Output the (x, y) coordinate of the center of the cell containing the given text.  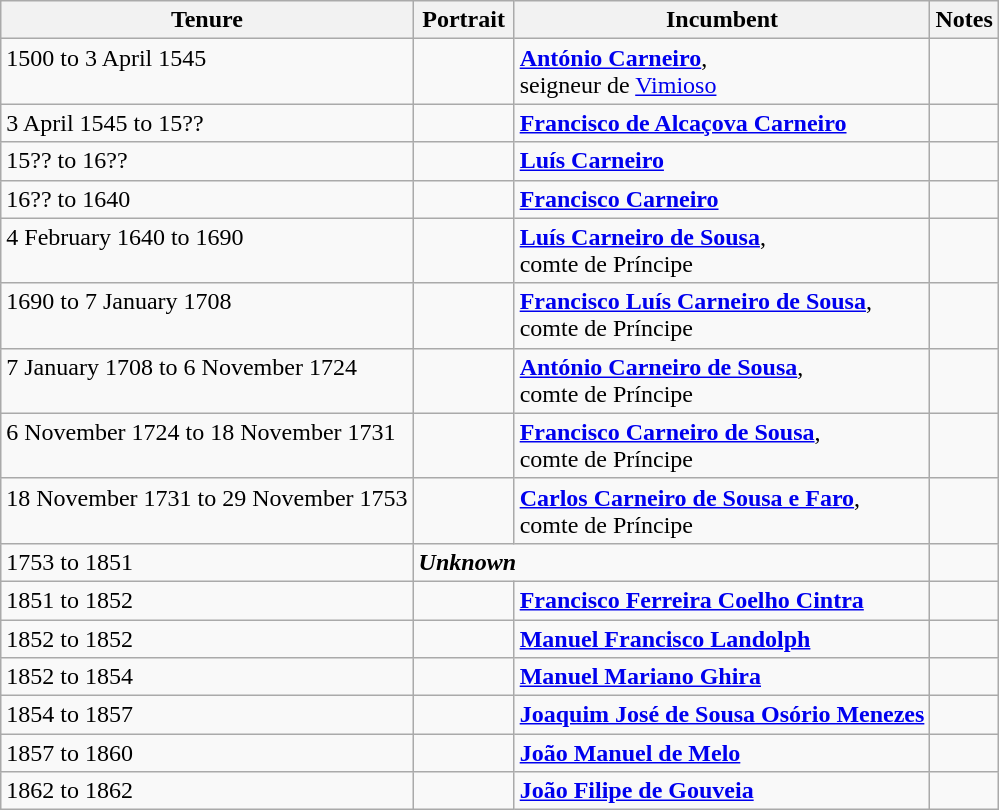
4 February 1640 to 1690 (207, 250)
Francisco Luís Carneiro de Sousa, comte de Príncipe (722, 316)
Luís Carneiro (722, 161)
18 November 1731 to 29 November 1753 (207, 510)
16?? to 1640 (207, 199)
Francisco Carneiro de Sousa, comte de Príncipe (722, 446)
Manuel Mariano Ghira (722, 677)
Unknown (672, 562)
Francisco Carneiro (722, 199)
Portrait (464, 20)
Notes (964, 20)
1862 to 1862 (207, 791)
1690 to 7 January 1708 (207, 316)
1851 to 1852 (207, 600)
1852 to 1852 (207, 639)
Joaquim José de Sousa Osório Menezes (722, 715)
7 January 1708 to 6 November 1724 (207, 380)
1852 to 1854 (207, 677)
Incumbent (722, 20)
1753 to 1851 (207, 562)
1857 to 1860 (207, 753)
João Manuel de Melo (722, 753)
Francisco de Alcaçova Carneiro (722, 123)
Tenure (207, 20)
1854 to 1857 (207, 715)
Manuel Francisco Landolph (722, 639)
6 November 1724 to 18 November 1731 (207, 446)
Luís Carneiro de Sousa, comte de Príncipe (722, 250)
António Carneiro, seigneur de Vimioso (722, 72)
1500 to 3 April 1545 (207, 72)
Francisco Ferreira Coelho Cintra (722, 600)
João Filipe de Gouveia (722, 791)
Carlos Carneiro de Sousa e Faro, comte de Príncipe (722, 510)
15?? to 16?? (207, 161)
3 April 1545 to 15?? (207, 123)
António Carneiro de Sousa, comte de Príncipe (722, 380)
